Pinpoint the cell where the given text exists, returning its (x, y) midpoint coordinate. 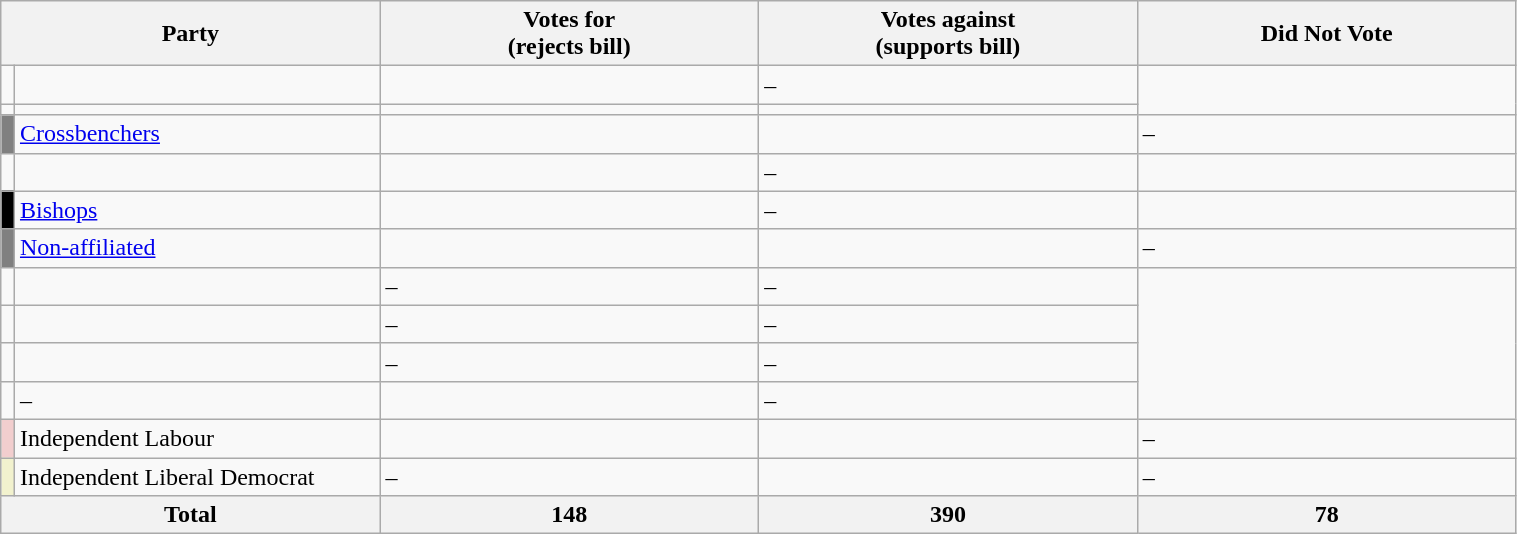
Votes for (rejects bill) (570, 34)
Crossbenchers (196, 134)
Did Not Vote (1326, 34)
148 (570, 515)
Independent Liberal Democrat (196, 477)
Non-affiliated (196, 248)
Independent Labour (196, 438)
78 (1326, 515)
Votes against (supports bill) (948, 34)
Party (190, 34)
Bishops (196, 210)
Total (190, 515)
390 (948, 515)
